Detect which cell encompasses the target text, then output its (x, y) center coordinate. 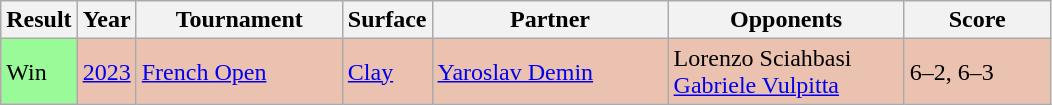
Score (977, 20)
Opponents (786, 20)
Surface (387, 20)
Result (39, 20)
6–2, 6–3 (977, 72)
Partner (550, 20)
Win (39, 72)
Yaroslav Demin (550, 72)
French Open (239, 72)
2023 (106, 72)
Tournament (239, 20)
Year (106, 20)
Lorenzo Sciahbasi Gabriele Vulpitta (786, 72)
Clay (387, 72)
